Provide the (X, Y) coordinate of the cell's center where the given text is located.  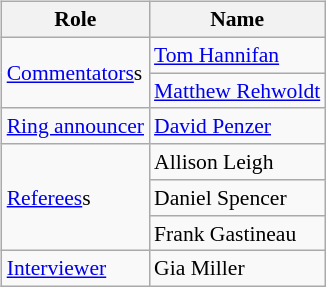
Matthew Rehwoldt (237, 91)
Tom Hannifan (237, 55)
Name (237, 20)
Allison Leigh (237, 162)
Ring announcer (76, 126)
Role (76, 20)
David Penzer (237, 126)
Interviewer (76, 269)
Refereess (76, 198)
Gia Miller (237, 269)
Daniel Spencer (237, 198)
Commentatorss (76, 72)
Frank Gastineau (237, 233)
